Search for the cell housing the specified text and yield its [x, y] center coordinate. 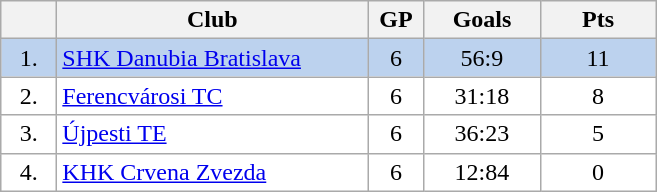
Club [212, 20]
8 [598, 96]
3. [29, 134]
Pts [598, 20]
Ferencvárosi TC [212, 96]
5 [598, 134]
1. [29, 58]
KHK Crvena Zvezda [212, 172]
56:9 [482, 58]
Goals [482, 20]
0 [598, 172]
Újpesti TE [212, 134]
12:84 [482, 172]
SHK Danubia Bratislava [212, 58]
11 [598, 58]
36:23 [482, 134]
31:18 [482, 96]
GP [396, 20]
2. [29, 96]
4. [29, 172]
